Return (x, y) of the center of cell containing provided text 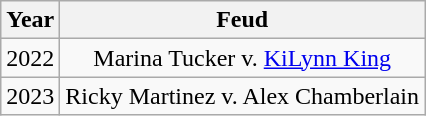
Marina Tucker v. KiLynn King (242, 58)
Year (30, 20)
Ricky Martinez v. Alex Chamberlain (242, 96)
2023 (30, 96)
Feud (242, 20)
2022 (30, 58)
